Provide the (x, y) coordinate of the cell's center where the given text is located.  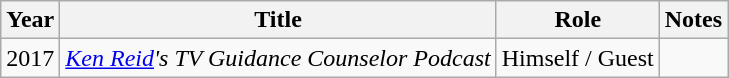
Title (278, 20)
Himself / Guest (578, 58)
Notes (693, 20)
2017 (30, 58)
Year (30, 20)
Role (578, 20)
Ken Reid's TV Guidance Counselor Podcast (278, 58)
